Scan for the cell matching the given text and deliver its [x, y] coordinate at center. 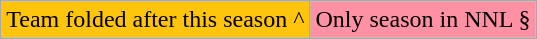
Only season in NNL § [423, 20]
Team folded after this season ^ [156, 20]
